From the cell containing the given text, extract its center point as (X, Y) coordinate. 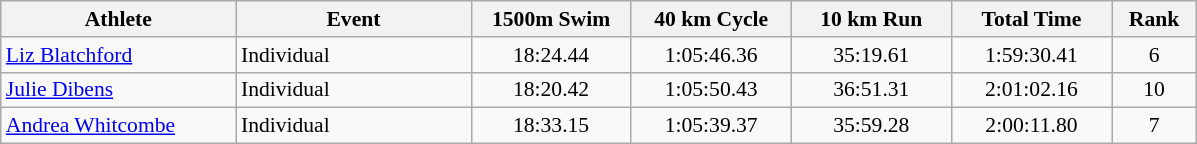
10 km Run (871, 19)
Julie Dibens (118, 90)
2:01:02.16 (1031, 90)
7 (1154, 126)
Athlete (118, 19)
1:05:50.43 (711, 90)
40 km Cycle (711, 19)
18:20.42 (551, 90)
36:51.31 (871, 90)
1:05:46.36 (711, 55)
1:05:39.37 (711, 126)
18:24.44 (551, 55)
Total Time (1031, 19)
10 (1154, 90)
6 (1154, 55)
Rank (1154, 19)
35:19.61 (871, 55)
18:33.15 (551, 126)
2:00:11.80 (1031, 126)
35:59.28 (871, 126)
Liz Blatchford (118, 55)
Andrea Whitcombe (118, 126)
Event (354, 19)
1:59:30.41 (1031, 55)
1500m Swim (551, 19)
